Capture the cell that displays the provided text and extract its [x, y] central coordinate. 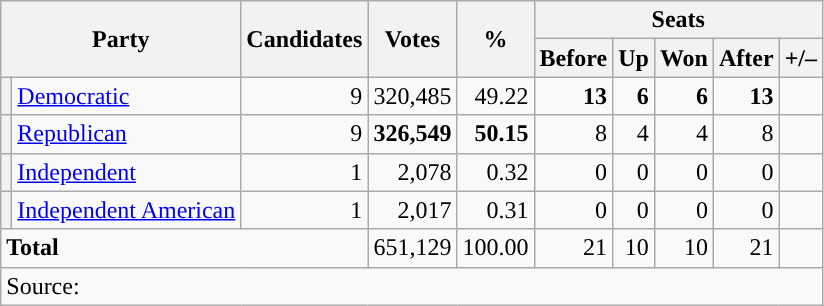
Total [184, 248]
Republican [126, 134]
Candidates [304, 39]
Party [121, 39]
651,129 [412, 248]
100.00 [496, 248]
Before [574, 58]
2,017 [412, 210]
0.32 [496, 172]
Democratic [126, 96]
+/– [800, 58]
320,485 [412, 96]
Independent [126, 172]
0.31 [496, 210]
326,549 [412, 134]
After [746, 58]
Won [684, 58]
49.22 [496, 96]
Up [634, 58]
Independent American [126, 210]
% [496, 39]
Source: [412, 286]
50.15 [496, 134]
Seats [678, 20]
2,078 [412, 172]
Votes [412, 39]
